Identify which cell holds the provided text, then report its (x, y) central coordinate. 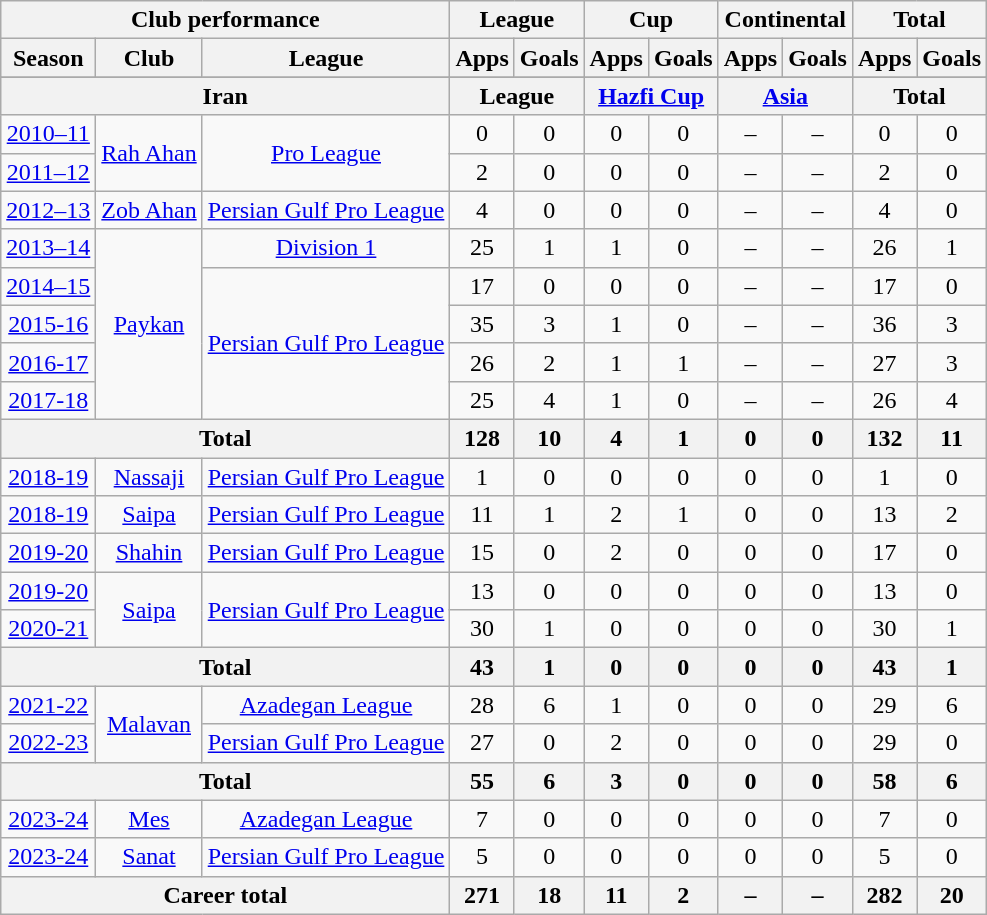
Mes (149, 819)
Rah Ahan (149, 153)
35 (482, 324)
Continental (785, 20)
36 (884, 324)
Pro League (326, 153)
28 (482, 705)
Zob Ahan (149, 210)
2015-16 (48, 324)
2014–15 (48, 286)
Club (149, 58)
2016-17 (48, 362)
2013–14 (48, 248)
Nassaji (149, 477)
20 (952, 895)
Club performance (226, 20)
2010–11 (48, 134)
15 (482, 553)
Shahin (149, 553)
Paykan (149, 324)
Career total (226, 895)
55 (482, 781)
Division 1 (326, 248)
132 (884, 438)
Asia (785, 96)
Cup (651, 20)
282 (884, 895)
Sanat (149, 857)
2021-22 (48, 705)
2011–12 (48, 172)
Season (48, 58)
Hazfi Cup (651, 96)
2017-18 (48, 400)
Iran (226, 96)
18 (549, 895)
128 (482, 438)
2022-23 (48, 743)
Malavan (149, 724)
10 (549, 438)
271 (482, 895)
58 (884, 781)
2012–13 (48, 210)
2020-21 (48, 629)
